Capture the cell that displays the provided text and extract its [X, Y] central coordinate. 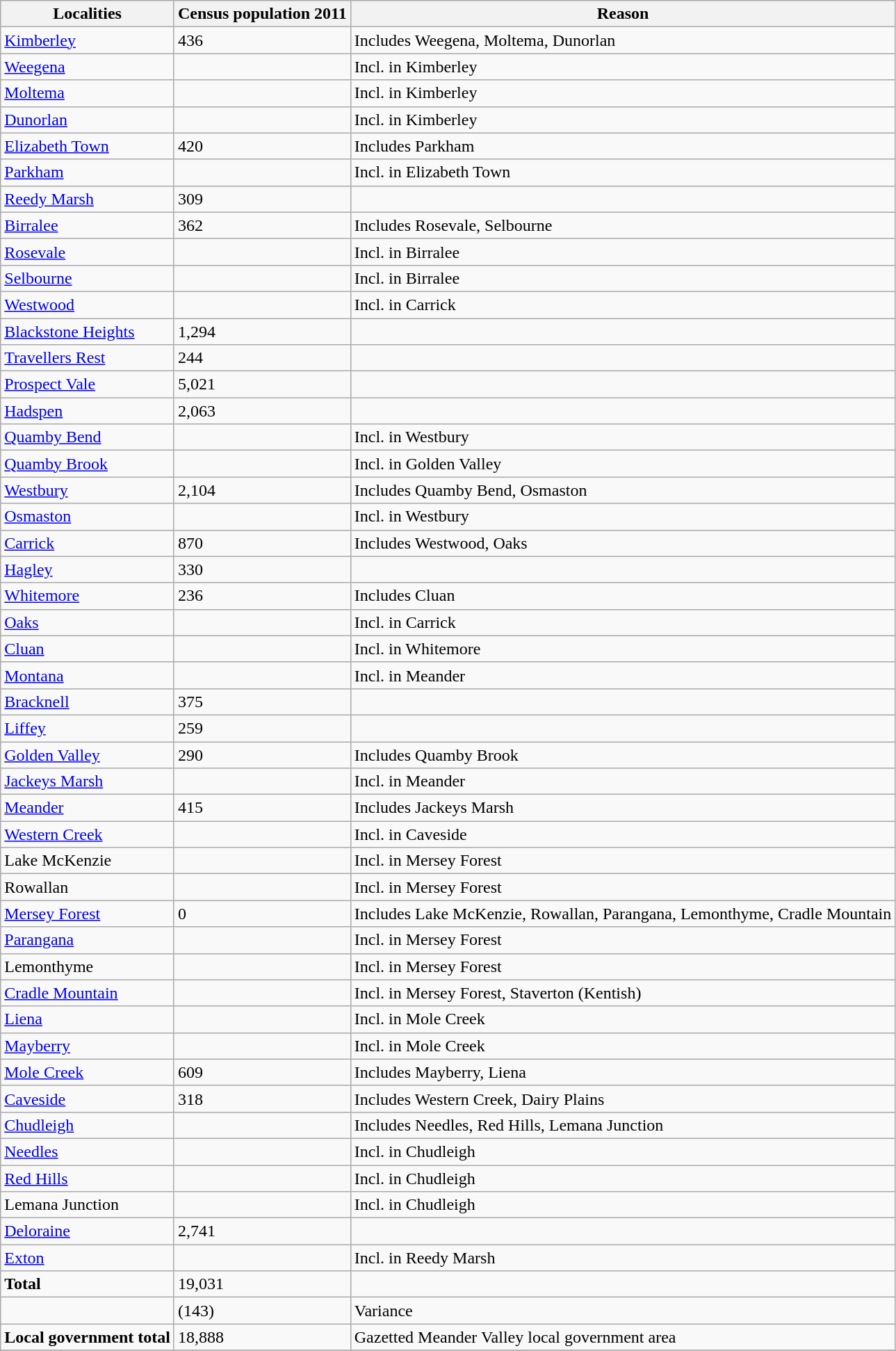
415 [262, 808]
2,104 [262, 490]
Hadspen [88, 411]
Chudleigh [88, 1125]
Osmaston [88, 517]
362 [262, 225]
Parkham [88, 172]
Includes Rosevale, Selbourne [623, 225]
Kimberley [88, 40]
Includes Quamby Brook [623, 754]
Quamby Brook [88, 464]
Jackeys Marsh [88, 782]
Incl. in Golden Valley [623, 464]
Golden Valley [88, 754]
(143) [262, 1311]
375 [262, 702]
Rosevale [88, 252]
Reason [623, 14]
Mole Creek [88, 1072]
Liena [88, 1019]
Deloraine [88, 1231]
Variance [623, 1311]
Gazetted Meander Valley local government area [623, 1337]
Elizabeth Town [88, 146]
2,741 [262, 1231]
Birralee [88, 225]
Includes Mayberry, Liena [623, 1072]
318 [262, 1099]
0 [262, 914]
Includes Lake McKenzie, Rowallan, Parangana, Lemonthyme, Cradle Mountain [623, 914]
Parangana [88, 940]
259 [262, 728]
18,888 [262, 1337]
Red Hills [88, 1179]
Liffey [88, 728]
Includes Weegena, Moltema, Dunorlan [623, 40]
Bracknell [88, 702]
Incl. in Reedy Marsh [623, 1258]
Incl. in Mersey Forest, Staverton (Kentish) [623, 993]
Dunorlan [88, 120]
Total [88, 1284]
870 [262, 543]
Moltema [88, 93]
Cluan [88, 649]
Lemana Junction [88, 1205]
Exton [88, 1258]
Reedy Marsh [88, 199]
Quamby Bend [88, 437]
Census population 2011 [262, 14]
Lemonthyme [88, 966]
Incl. in Elizabeth Town [623, 172]
Prospect Vale [88, 385]
Travellers Rest [88, 358]
Mersey Forest [88, 914]
Mayberry [88, 1046]
Western Creek [88, 834]
Includes Westwood, Oaks [623, 543]
Includes Quamby Bend, Osmaston [623, 490]
Lake McKenzie [88, 861]
Rowallan [88, 887]
236 [262, 596]
Includes Jackeys Marsh [623, 808]
Incl. in Caveside [623, 834]
Westwood [88, 305]
Blackstone Heights [88, 332]
Local government total [88, 1337]
609 [262, 1072]
330 [262, 569]
244 [262, 358]
Needles [88, 1151]
Includes Parkham [623, 146]
Oaks [88, 622]
Localities [88, 14]
1,294 [262, 332]
Westbury [88, 490]
Carrick [88, 543]
290 [262, 754]
2,063 [262, 411]
Caveside [88, 1099]
420 [262, 146]
Includes Needles, Red Hills, Lemana Junction [623, 1125]
436 [262, 40]
5,021 [262, 385]
309 [262, 199]
Cradle Mountain [88, 993]
Weegena [88, 67]
Hagley [88, 569]
Montana [88, 675]
Incl. in Whitemore [623, 649]
19,031 [262, 1284]
Whitemore [88, 596]
Selbourne [88, 278]
Includes Cluan [623, 596]
Includes Western Creek, Dairy Plains [623, 1099]
Meander [88, 808]
